Capture the cell that displays the provided text and extract its (X, Y) central coordinate. 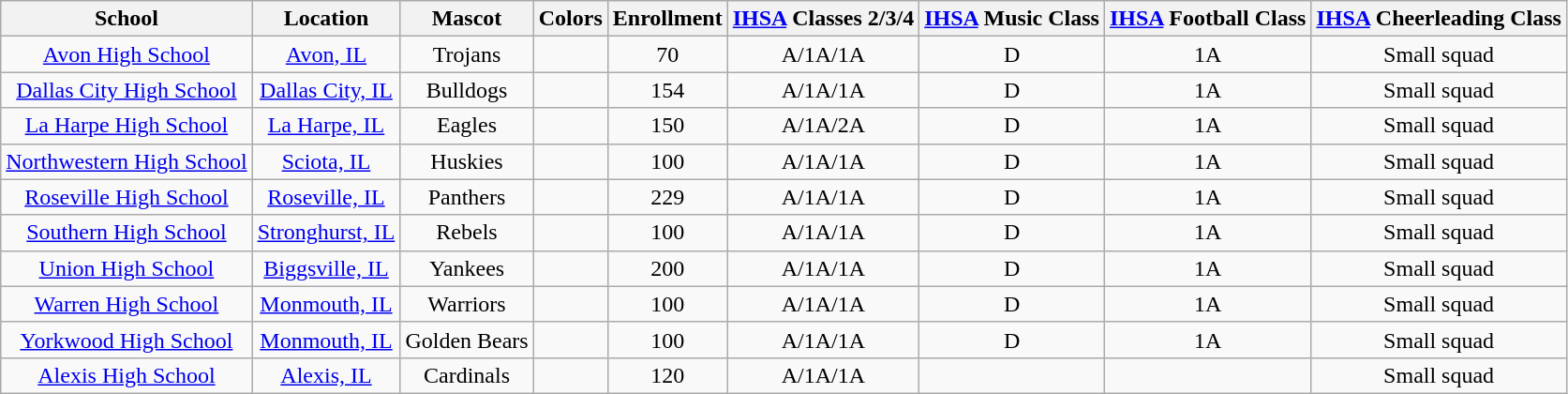
120 (667, 375)
Avon High School (127, 54)
La Harpe, IL (326, 126)
Enrollment (667, 19)
Dallas City, IL (326, 90)
Northwestern High School (127, 161)
Avon, IL (326, 54)
Trojans (467, 54)
Colors (570, 19)
IHSA Classes 2/3/4 (823, 19)
IHSA Cheerleading Class (1439, 19)
Southern High School (127, 233)
Sciota, IL (326, 161)
IHSA Music Class (1012, 19)
Roseville, IL (326, 197)
Panthers (467, 197)
Roseville High School (127, 197)
Yorkwood High School (127, 340)
Rebels (467, 233)
A/1A/2A (823, 126)
154 (667, 90)
School (127, 19)
Union High School (127, 268)
Mascot (467, 19)
La Harpe High School (127, 126)
IHSA Football Class (1207, 19)
Location (326, 19)
Yankees (467, 268)
70 (667, 54)
Warriors (467, 304)
Golden Bears (467, 340)
Alexis, IL (326, 375)
Biggsville, IL (326, 268)
Warren High School (127, 304)
200 (667, 268)
Cardinals (467, 375)
Alexis High School (127, 375)
150 (667, 126)
Huskies (467, 161)
Eagles (467, 126)
229 (667, 197)
Bulldogs (467, 90)
Dallas City High School (127, 90)
Stronghurst, IL (326, 233)
